Scan for the cell matching the given text and deliver its (X, Y) coordinate at center. 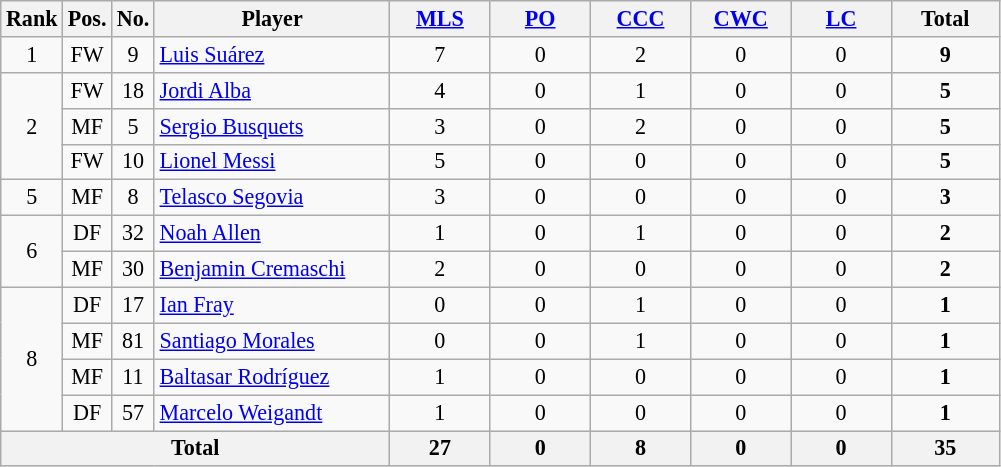
4 (440, 90)
30 (134, 269)
CCC (640, 18)
Benjamin Cremaschi (272, 269)
6 (32, 251)
Jordi Alba (272, 90)
MLS (440, 18)
81 (134, 341)
CWC (741, 18)
57 (134, 412)
LC (841, 18)
32 (134, 233)
18 (134, 90)
Noah Allen (272, 233)
Rank (32, 18)
Sergio Busquets (272, 126)
Santiago Morales (272, 341)
Player (272, 18)
35 (945, 448)
Marcelo Weigandt (272, 412)
No. (134, 18)
27 (440, 448)
Ian Fray (272, 305)
Telasco Segovia (272, 198)
Pos. (88, 18)
Baltasar Rodríguez (272, 377)
PO (540, 18)
17 (134, 305)
Lionel Messi (272, 162)
7 (440, 54)
11 (134, 377)
Luis Suárez (272, 54)
10 (134, 162)
